Capture the cell that displays the provided text and extract its [x, y] central coordinate. 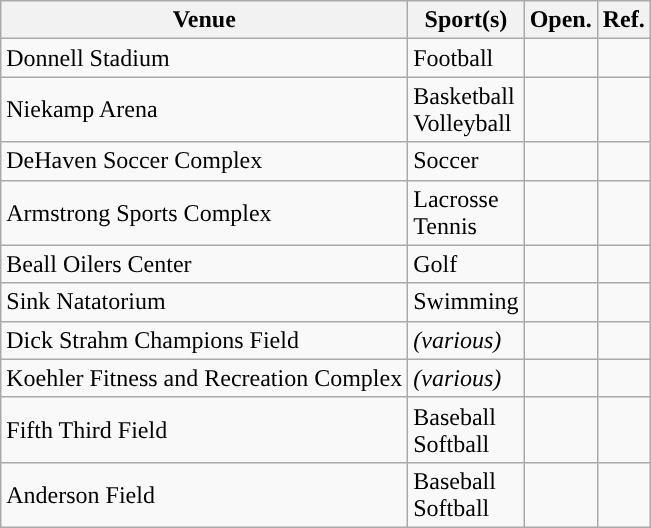
Soccer [466, 161]
Koehler Fitness and Recreation Complex [204, 378]
DeHaven Soccer Complex [204, 161]
Dick Strahm Champions Field [204, 340]
Sport(s) [466, 20]
Golf [466, 264]
Baseball Softball [466, 430]
Lacrosse Tennis [466, 212]
Open. [560, 20]
BaseballSoftball [466, 494]
Basketball Volleyball [466, 110]
Armstrong Sports Complex [204, 212]
Venue [204, 20]
Fifth Third Field [204, 430]
Sink Natatorium [204, 302]
Football [466, 58]
Donnell Stadium [204, 58]
Swimming [466, 302]
Ref. [624, 20]
Anderson Field [204, 494]
Niekamp Arena [204, 110]
Beall Oilers Center [204, 264]
